Scan for the cell matching the given text and deliver its (X, Y) coordinate at center. 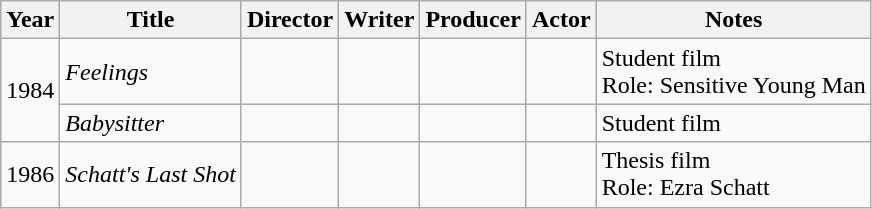
Notes (734, 20)
Actor (561, 20)
Schatt's Last Shot (151, 174)
Thesis filmRole: Ezra Schatt (734, 174)
Producer (474, 20)
Title (151, 20)
Year (30, 20)
1984 (30, 90)
Writer (380, 20)
Student filmRole: Sensitive Young Man (734, 72)
Student film (734, 123)
Babysitter (151, 123)
1986 (30, 174)
Feelings (151, 72)
Director (290, 20)
